Output the [x, y] coordinate of the center of the cell containing the given text.  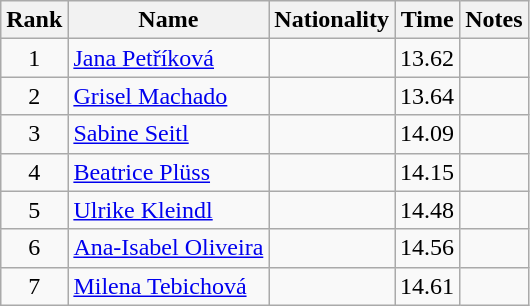
13.64 [428, 96]
3 [34, 134]
Beatrice Plüss [168, 172]
Sabine Seitl [168, 134]
7 [34, 286]
Grisel Machado [168, 96]
14.15 [428, 172]
6 [34, 248]
13.62 [428, 58]
14.61 [428, 286]
14.09 [428, 134]
14.48 [428, 210]
Time [428, 20]
Milena Tebichová [168, 286]
1 [34, 58]
Name [168, 20]
14.56 [428, 248]
Notes [494, 20]
Ulrike Kleindl [168, 210]
Nationality [332, 20]
5 [34, 210]
Ana-Isabel Oliveira [168, 248]
4 [34, 172]
Rank [34, 20]
Jana Petříková [168, 58]
2 [34, 96]
